Search for the cell housing the specified text and yield its (X, Y) center coordinate. 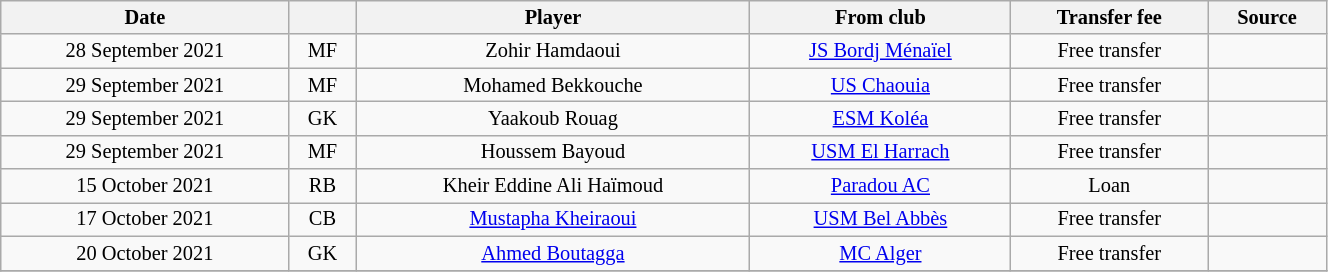
Player (553, 17)
28 September 2021 (145, 51)
Mohamed Bekkouche (553, 85)
Loan (1110, 186)
Houssem Bayoud (553, 152)
Mustapha Kheiraoui (553, 219)
JS Bordj Ménaïel (880, 51)
USM Bel Abbès (880, 219)
RB (322, 186)
US Chaouia (880, 85)
Zohir Hamdaoui (553, 51)
CB (322, 219)
Paradou AC (880, 186)
15 October 2021 (145, 186)
MC Alger (880, 253)
ESM Koléa (880, 118)
20 October 2021 (145, 253)
Source (1268, 17)
Date (145, 17)
USM El Harrach (880, 152)
Yaakoub Rouag (553, 118)
Kheir Eddine Ali Haïmoud (553, 186)
Transfer fee (1110, 17)
From club (880, 17)
Ahmed Boutagga (553, 253)
17 October 2021 (145, 219)
